Detect which cell encompasses the target text, then output its [x, y] center coordinate. 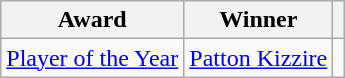
Winner [258, 20]
Patton Kizzire [258, 58]
Player of the Year [92, 58]
Award [92, 20]
